Extract the [X, Y] coordinate from the center of the cell holding the provided text.  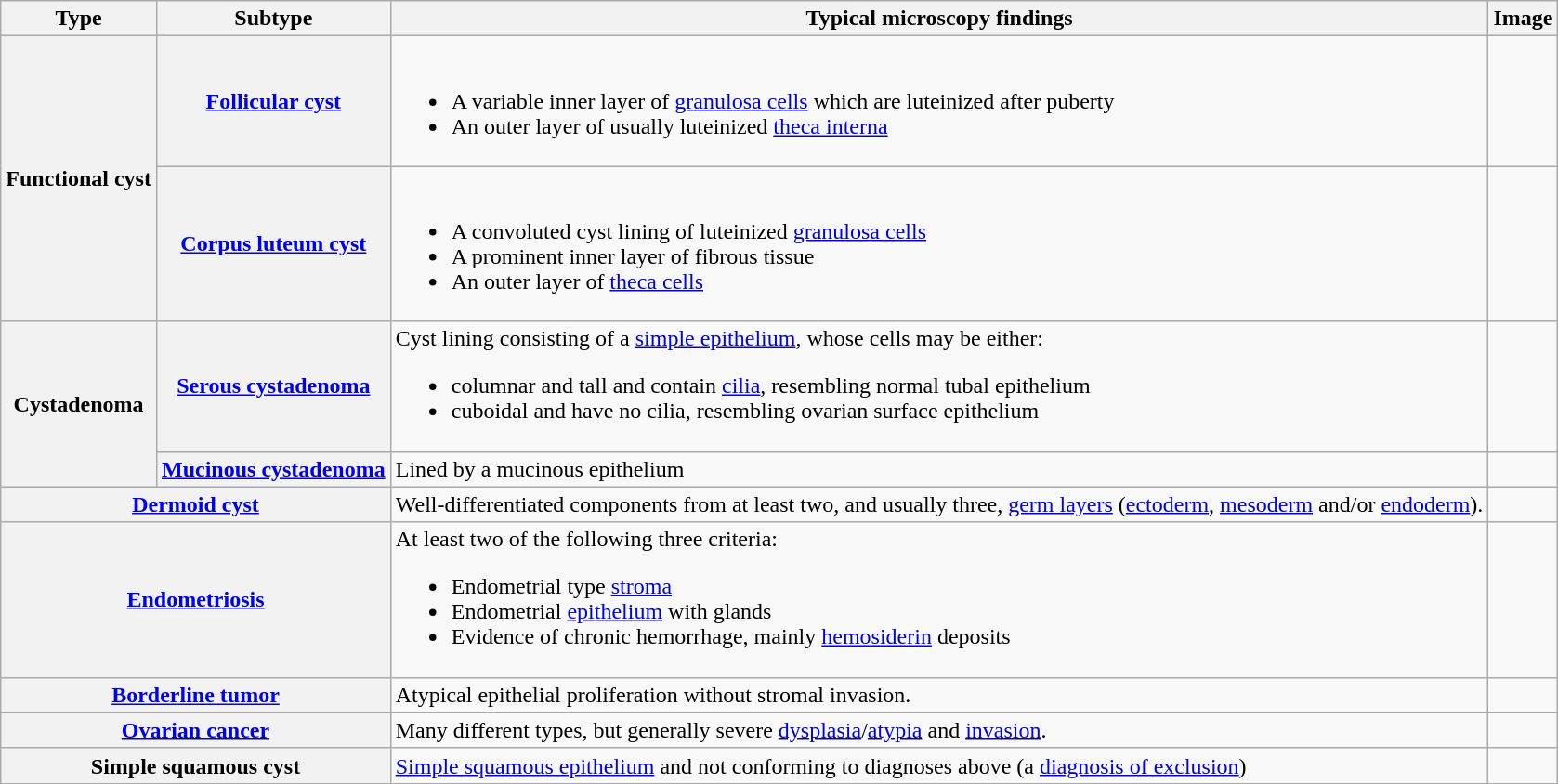
Atypical epithelial proliferation without stromal invasion. [939, 695]
A convoluted cyst lining of luteinized granulosa cellsA prominent inner layer of fibrous tissueAn outer layer of theca cells [939, 243]
Borderline tumor [195, 695]
Cystadenoma [79, 404]
Follicular cyst [273, 101]
Lined by a mucinous epithelium [939, 469]
Ovarian cancer [195, 730]
Well-differentiated components from at least two, and usually three, germ layers (ectoderm, mesoderm and/or endoderm). [939, 504]
Dermoid cyst [195, 504]
Simple squamous epithelium and not conforming to diagnoses above (a diagnosis of exclusion) [939, 765]
Mucinous cystadenoma [273, 469]
Corpus luteum cyst [273, 243]
Subtype [273, 19]
Functional cyst [79, 178]
Simple squamous cyst [195, 765]
Image [1524, 19]
A variable inner layer of granulosa cells which are luteinized after pubertyAn outer layer of usually luteinized theca interna [939, 101]
Serous cystadenoma [273, 386]
Endometriosis [195, 600]
Many different types, but generally severe dysplasia/atypia and invasion. [939, 730]
Typical microscopy findings [939, 19]
Type [79, 19]
